Output the (X, Y) coordinate of the center of the cell containing the given text.  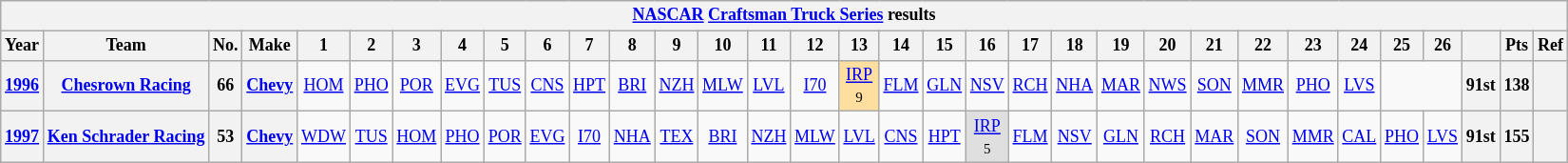
4 (463, 46)
No. (226, 46)
Chesrown Racing (125, 86)
21 (1214, 46)
23 (1313, 46)
18 (1075, 46)
8 (632, 46)
Pts (1517, 46)
NWS (1167, 86)
17 (1030, 46)
22 (1264, 46)
NASCAR Craftsman Truck Series results (785, 15)
5 (505, 46)
16 (988, 46)
13 (859, 46)
Year (23, 46)
6 (547, 46)
WDW (324, 137)
IRP5 (988, 137)
11 (769, 46)
26 (1443, 46)
Make (270, 46)
12 (815, 46)
CAL (1359, 137)
155 (1517, 137)
53 (226, 137)
Team (125, 46)
1997 (23, 137)
2 (371, 46)
IRP9 (859, 86)
20 (1167, 46)
25 (1403, 46)
15 (945, 46)
66 (226, 86)
TEX (677, 137)
Ref (1551, 46)
9 (677, 46)
Ken Schrader Racing (125, 137)
10 (722, 46)
3 (416, 46)
19 (1121, 46)
1 (324, 46)
24 (1359, 46)
14 (901, 46)
1996 (23, 86)
138 (1517, 86)
7 (589, 46)
